Return the (x, y) coordinate for the center point of the cell that contains the specified text.  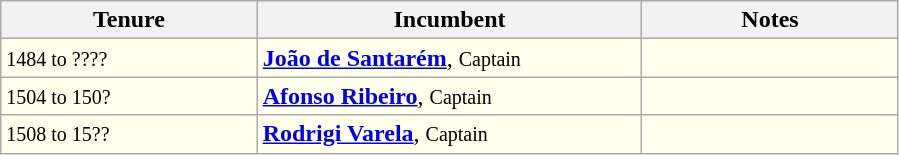
1504 to 150? (129, 96)
1508 to 15?? (129, 134)
Notes (770, 20)
Afonso Ribeiro, Captain (450, 96)
Incumbent (450, 20)
Rodrigi Varela, Captain (450, 134)
Tenure (129, 20)
1484 to ???? (129, 58)
João de Santarém, Captain (450, 58)
